Identify which cell holds the provided text, then report its [x, y] central coordinate. 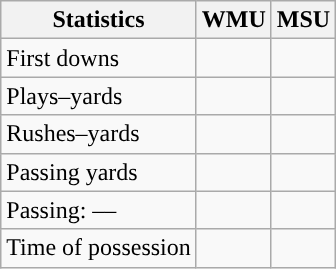
Plays–yards [99, 96]
Rushes–yards [99, 134]
Time of possession [99, 248]
WMU [234, 20]
Passing yards [99, 172]
First downs [99, 58]
MSU [303, 20]
Passing: –– [99, 210]
Statistics [99, 20]
